Output the [x, y] coordinate of the center of the cell containing the given text.  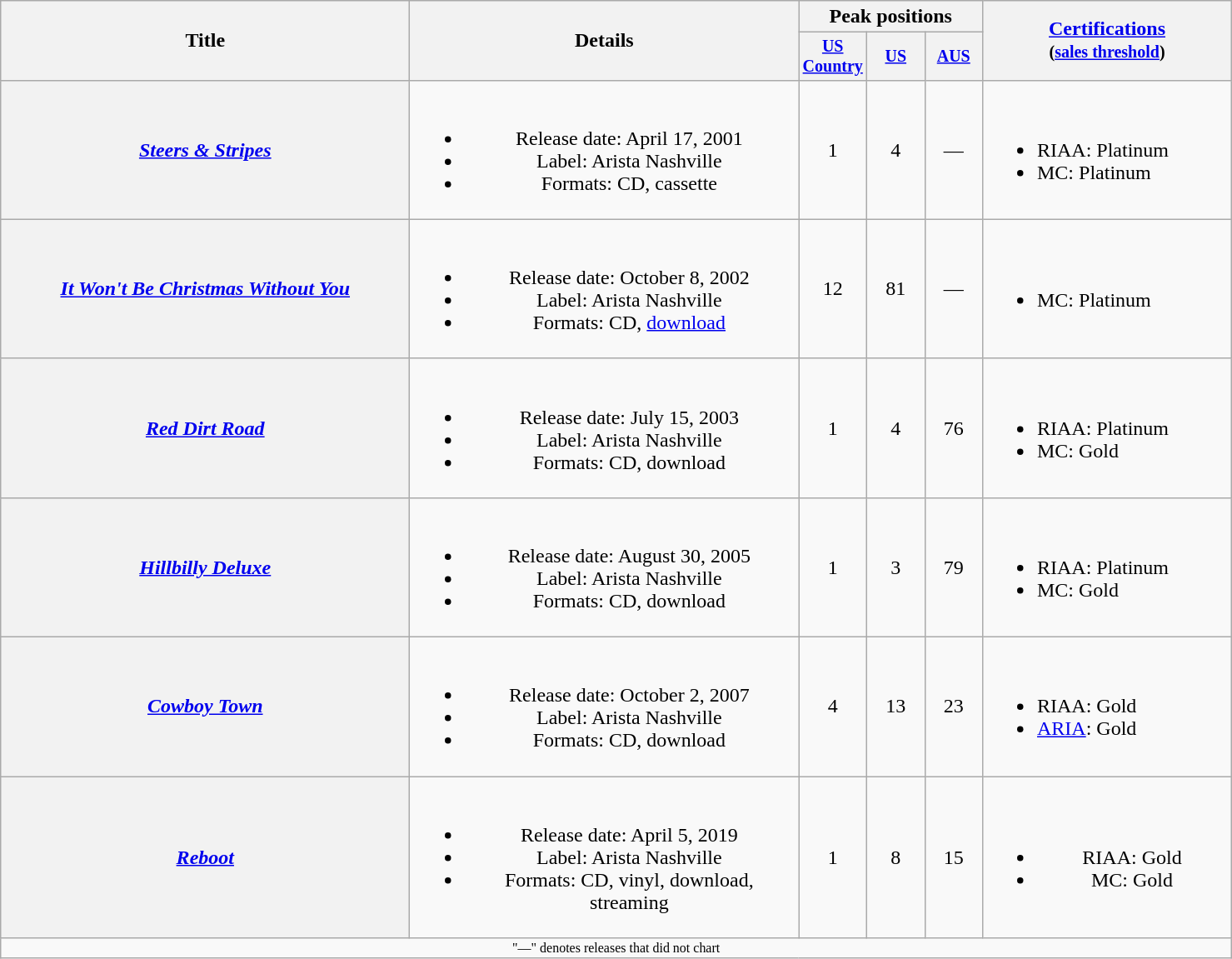
"—" denotes releases that did not chart [616, 948]
Details [605, 41]
AUS [953, 57]
It Won't Be Christmas Without You [205, 288]
Release date: April 17, 2001Label: Arista NashvilleFormats: CD, cassette [605, 150]
Hillbilly Deluxe [205, 567]
Release date: August 30, 2005Label: Arista NashvilleFormats: CD, download [605, 567]
81 [896, 288]
Release date: April 5, 2019Label: Arista NashvilleFormats: CD, vinyl, download, streaming [605, 857]
79 [953, 567]
Release date: October 8, 2002Label: Arista NashvilleFormats: CD, download [605, 288]
MC: Platinum [1106, 288]
Reboot [205, 857]
US [896, 57]
Peak positions [891, 17]
3 [896, 567]
Red Dirt Road [205, 428]
Certifications(sales threshold) [1106, 41]
Release date: October 2, 2007Label: Arista NashvilleFormats: CD, download [605, 707]
8 [896, 857]
76 [953, 428]
12 [833, 288]
23 [953, 707]
Title [205, 41]
RIAA: GoldARIA: Gold [1106, 707]
Steers & Stripes [205, 150]
Release date: July 15, 2003Label: Arista NashvilleFormats: CD, download [605, 428]
13 [896, 707]
RIAA: GoldMC: Gold [1106, 857]
15 [953, 857]
Cowboy Town [205, 707]
US Country [833, 57]
RIAA: PlatinumMC: Platinum [1106, 150]
